From the cell containing the given text, extract its center point as [X, Y] coordinate. 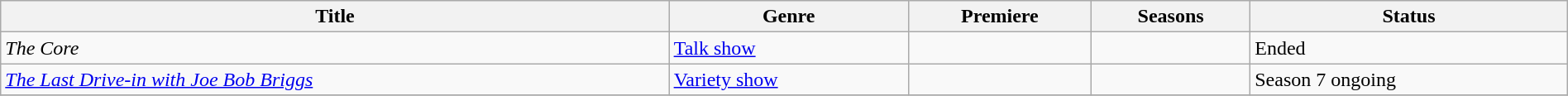
Variety show [789, 79]
Talk show [789, 48]
Title [335, 17]
Ended [1409, 48]
Status [1409, 17]
Seasons [1170, 17]
The Last Drive-in with Joe Bob Briggs [335, 79]
The Core [335, 48]
Genre [789, 17]
Season 7 ongoing [1409, 79]
Premiere [999, 17]
